Detect which cell encompasses the target text, then output its (X, Y) center coordinate. 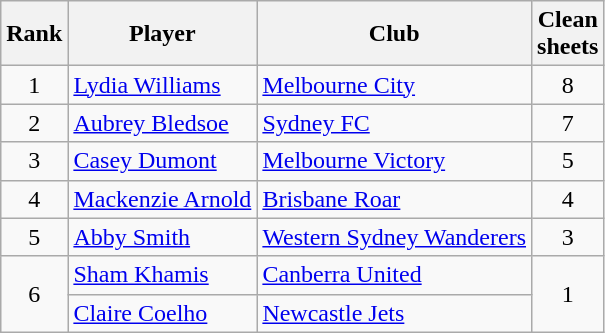
6 (34, 294)
Aubrey Bledsoe (162, 123)
8 (568, 85)
7 (568, 123)
Claire Coelho (162, 313)
Mackenzie Arnold (162, 199)
Rank (34, 34)
Abby Smith (162, 237)
Melbourne City (394, 85)
Player (162, 34)
Newcastle Jets (394, 313)
Brisbane Roar (394, 199)
2 (34, 123)
Sham Khamis (162, 275)
Sydney FC (394, 123)
Western Sydney Wanderers (394, 237)
Casey Dumont (162, 161)
Cleansheets (568, 34)
Melbourne Victory (394, 161)
Canberra United (394, 275)
Club (394, 34)
Lydia Williams (162, 85)
